For the text-containing cell, return its midpoint in (x, y) coordinate format. 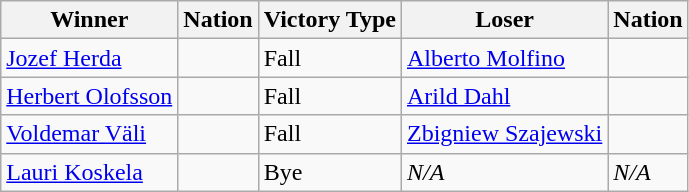
Voldemar Väli (90, 134)
Bye (330, 172)
Arild Dahl (504, 96)
Victory Type (330, 20)
Herbert Olofsson (90, 96)
Jozef Herda (90, 58)
Lauri Koskela (90, 172)
Winner (90, 20)
Alberto Molfino (504, 58)
Loser (504, 20)
Zbigniew Szajewski (504, 134)
